Output the [X, Y] coordinate of the center of the cell containing the given text.  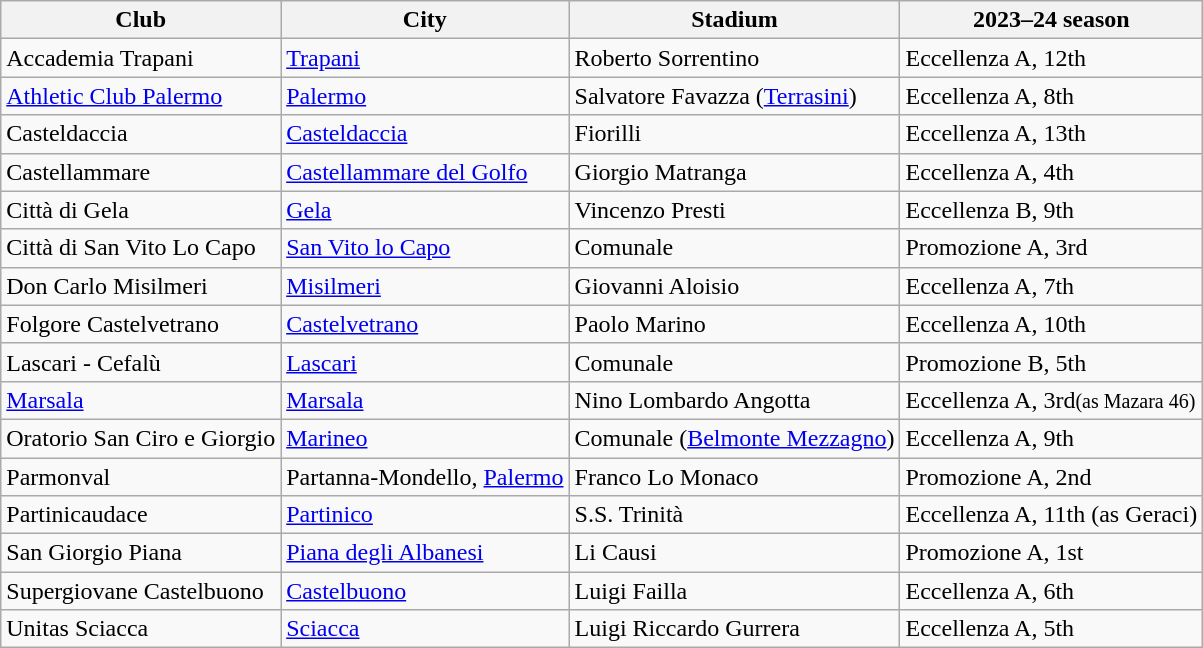
Nino Lombardo Angotta [734, 400]
San Giorgio Piana [141, 553]
Partinico [425, 515]
Comunale (Belmonte Mezzagno) [734, 438]
Trapani [425, 58]
Castellammare del Golfo [425, 172]
Luigi Riccardo Gurrera [734, 629]
Eccellenza A, 11th (as Geraci) [1052, 515]
Promozione A, 1st [1052, 553]
Palermo [425, 96]
Promozione B, 5th [1052, 362]
Eccellenza A, 3rd(as Mazara 46) [1052, 400]
Castelbuono [425, 591]
Eccellenza A, 10th [1052, 324]
Gela [425, 210]
Don Carlo Misilmeri [141, 286]
Lascari - Cefalù [141, 362]
Salvatore Favazza (Terrasini) [734, 96]
Eccellenza A, 7th [1052, 286]
Parmonval [141, 477]
Eccellenza A, 5th [1052, 629]
Giovanni Aloisio [734, 286]
Athletic Club Palermo [141, 96]
Marineo [425, 438]
Club [141, 20]
Li Causi [734, 553]
Castelvetrano [425, 324]
Paolo Marino [734, 324]
Eccellenza A, 4th [1052, 172]
Eccellenza A, 13th [1052, 134]
S.S. Trinità [734, 515]
Castellammare [141, 172]
2023–24 season [1052, 20]
Sciacca [425, 629]
Folgore Castelvetrano [141, 324]
Lascari [425, 362]
Eccellenza B, 9th [1052, 210]
Partinicaudace [141, 515]
Eccellenza A, 8th [1052, 96]
Città di Gela [141, 210]
Città di San Vito Lo Capo [141, 248]
Misilmeri [425, 286]
Luigi Failla [734, 591]
City [425, 20]
Stadium [734, 20]
Eccellenza A, 12th [1052, 58]
Piana degli Albanesi [425, 553]
Accademia Trapani [141, 58]
Eccellenza A, 9th [1052, 438]
Unitas Sciacca [141, 629]
Vincenzo Presti [734, 210]
Fiorilli [734, 134]
Promozione A, 2nd [1052, 477]
Franco Lo Monaco [734, 477]
Giorgio Matranga [734, 172]
San Vito lo Capo [425, 248]
Partanna-Mondello, Palermo [425, 477]
Roberto Sorrentino [734, 58]
Promozione A, 3rd [1052, 248]
Oratorio San Ciro e Giorgio [141, 438]
Eccellenza A, 6th [1052, 591]
Supergiovane Castelbuono [141, 591]
